Extract the (x, y) coordinate from the center of the cell holding the provided text.  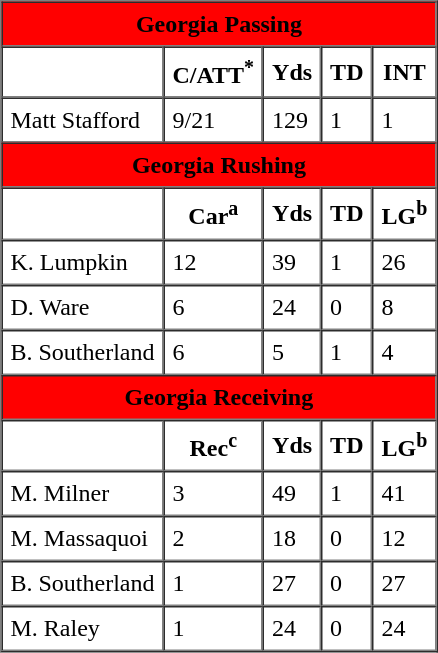
Georgia Receiving (220, 396)
49 (292, 494)
8 (404, 306)
3 (214, 494)
4 (404, 352)
Recc (214, 444)
129 (292, 120)
D. Ware (83, 306)
Georgia Passing (220, 24)
K. Lumpkin (83, 262)
M. Raley (83, 628)
5 (292, 352)
9/21 (214, 120)
C/ATT* (214, 72)
18 (292, 538)
INT (404, 72)
41 (404, 494)
M. Milner (83, 494)
39 (292, 262)
26 (404, 262)
2 (214, 538)
Georgia Rushing (220, 166)
Matt Stafford (83, 120)
Cara (214, 214)
M. Massaquoi (83, 538)
